Return [X, Y] of the center of cell containing provided text 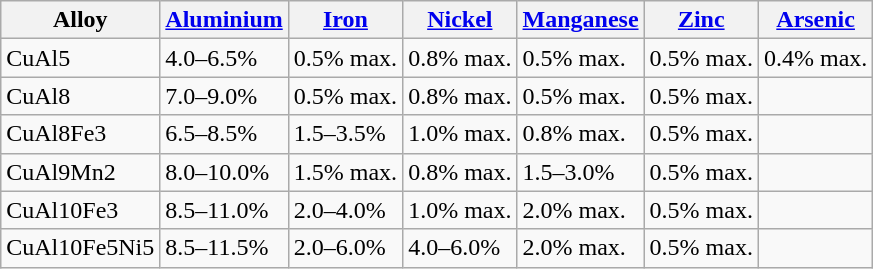
8.0–10.0% [224, 172]
0.4% max. [815, 58]
7.0–9.0% [224, 96]
Alloy [80, 20]
Arsenic [815, 20]
4.0–6.5% [224, 58]
Manganese [580, 20]
Zinc [701, 20]
1.5–3.0% [580, 172]
6.5–8.5% [224, 134]
CuAl9Mn2 [80, 172]
8.5–11.0% [224, 210]
CuAl10Fe5Ni5 [80, 248]
1.5% max. [345, 172]
CuAl8Fe3 [80, 134]
CuAl10Fe3 [80, 210]
Aluminium [224, 20]
CuAl8 [80, 96]
4.0–6.0% [460, 248]
CuAl5 [80, 58]
2.0–6.0% [345, 248]
Nickel [460, 20]
1.5–3.5% [345, 134]
8.5–11.5% [224, 248]
Iron [345, 20]
2.0–4.0% [345, 210]
